Detect which cell encompasses the target text, then output its (x, y) center coordinate. 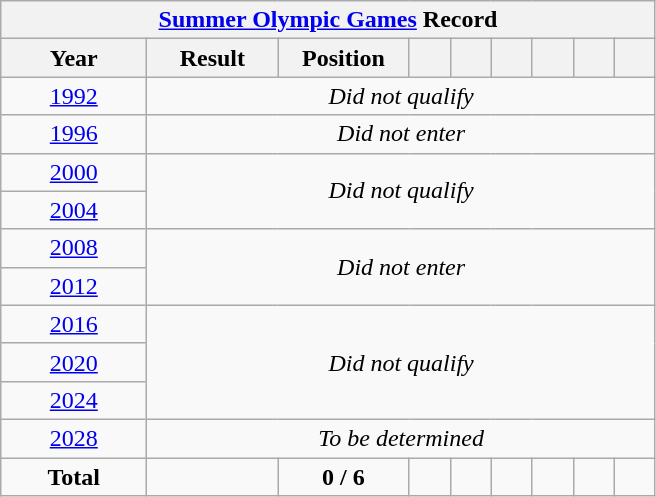
Result (212, 58)
To be determined (401, 438)
2008 (74, 248)
2012 (74, 286)
1996 (74, 134)
Position (344, 58)
2016 (74, 324)
2024 (74, 400)
Year (74, 58)
1992 (74, 96)
Total (74, 477)
2028 (74, 438)
2020 (74, 362)
2004 (74, 210)
Summer Olympic Games Record (328, 20)
0 / 6 (344, 477)
2000 (74, 172)
